From the cell containing the given text, extract its center point as [X, Y] coordinate. 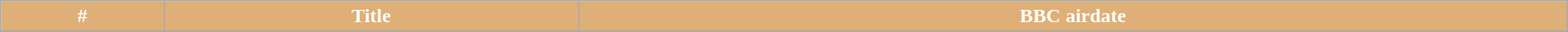
BBC airdate [1073, 16]
# [83, 16]
Title [371, 16]
